Scan for the cell matching the given text and deliver its [x, y] coordinate at center. 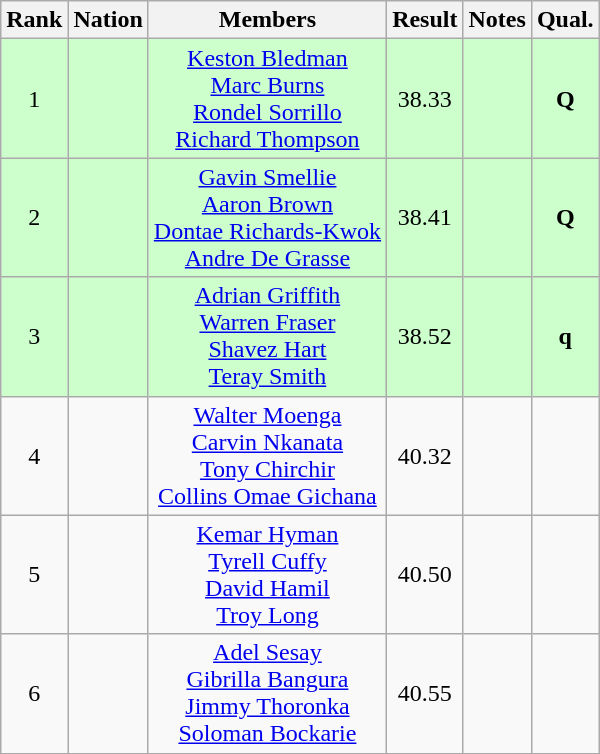
6 [34, 694]
38.52 [425, 336]
40.55 [425, 694]
3 [34, 336]
40.50 [425, 574]
38.41 [425, 218]
Rank [34, 20]
Members [267, 20]
Walter MoengaCarvin NkanataTony ChirchirCollins Omae Gichana [267, 456]
q [565, 336]
40.32 [425, 456]
Result [425, 20]
Gavin SmellieAaron BrownDontae Richards-KwokAndre De Grasse [267, 218]
Keston BledmanMarc BurnsRondel SorrilloRichard Thompson [267, 98]
5 [34, 574]
Qual. [565, 20]
2 [34, 218]
Adel SesayGibrilla BanguraJimmy ThoronkaSoloman Bockarie [267, 694]
Notes [497, 20]
1 [34, 98]
Kemar HymanTyrell CuffyDavid HamilTroy Long [267, 574]
Adrian GriffithWarren FraserShavez HartTeray Smith [267, 336]
Nation [108, 20]
4 [34, 456]
38.33 [425, 98]
